Locate the cell with the specified text and output its (X, Y) center coordinate. 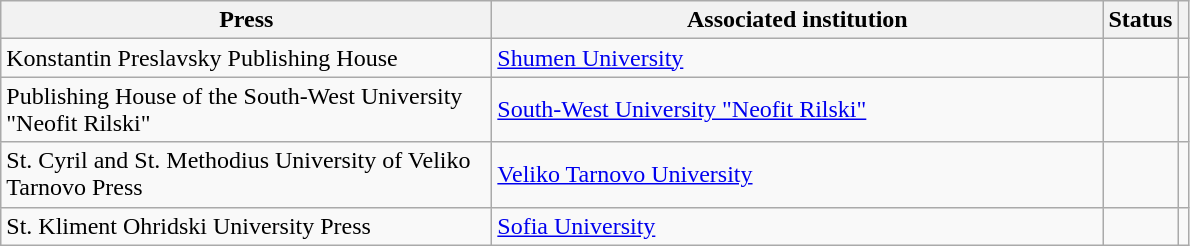
Status (1140, 20)
St. Cyril and St. Methodius University of Veliko Tarnovo Press (246, 174)
Associated institution (798, 20)
Publishing House of the South-West University "Neofit Rilski" (246, 110)
Press (246, 20)
Veliko Tarnovo University (798, 174)
St. Kliment Ohridski University Press (246, 226)
South-West University "Neofit Rilski" (798, 110)
Sofia University (798, 226)
Konstantin Preslavsky Publishing House (246, 58)
Shumen University (798, 58)
